Capture the cell that displays the provided text and extract its [X, Y] central coordinate. 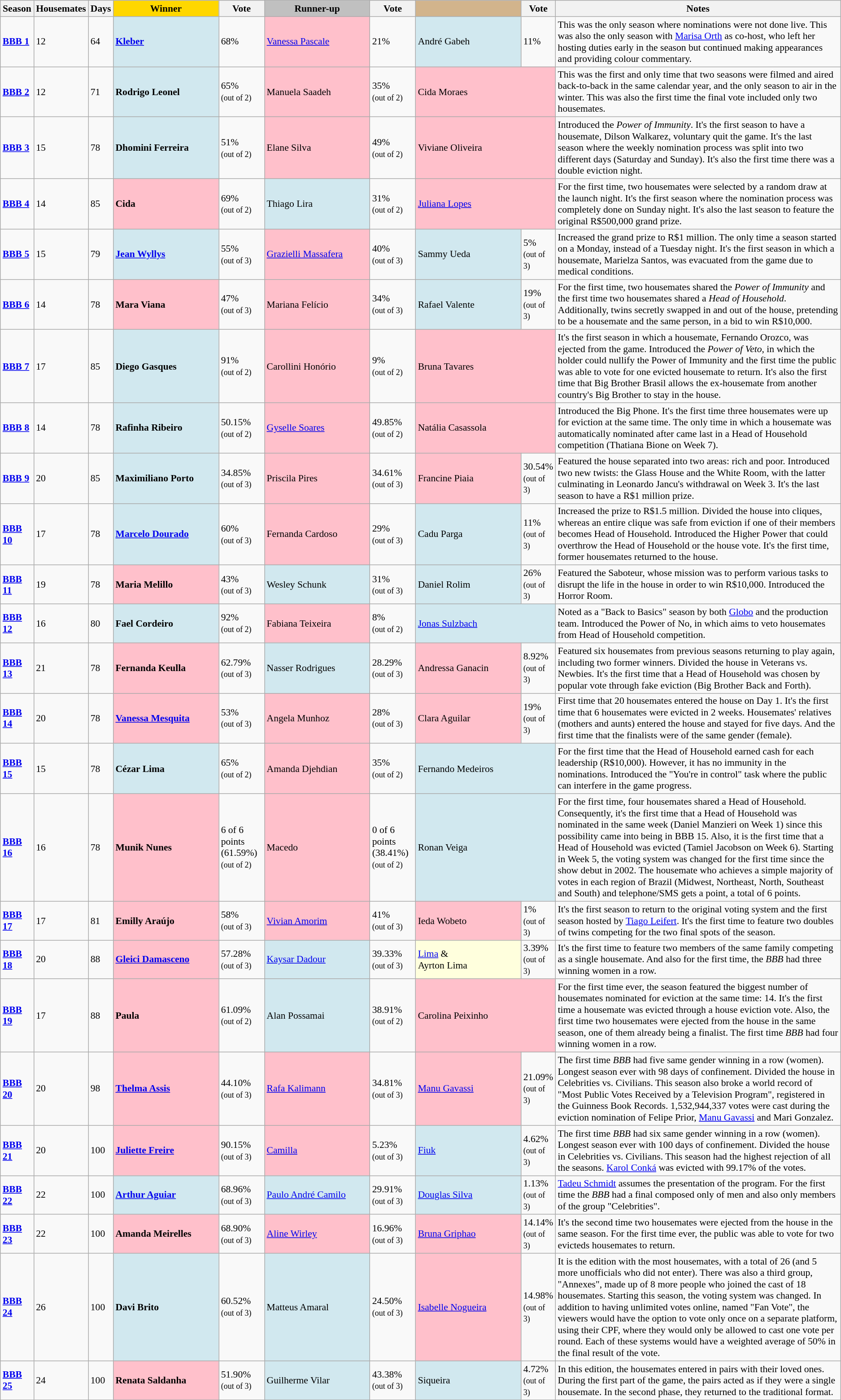
68.90%(out of 3) [242, 1234]
6 of 6 points (61.59%)(out of 2) [242, 848]
Fabiana Teixeira [318, 624]
21 [61, 668]
Mara Viana [166, 305]
Emilly Araújo [166, 920]
51.90%(out of 3) [242, 1381]
BBB 15 [17, 769]
Carollini Honório [318, 366]
Guilherme Vilar [318, 1381]
31%(out of 2) [393, 204]
Rafael Valente [468, 305]
BBB 13 [17, 668]
Vanessa Pascale [318, 42]
Macedo [318, 848]
60.52%(out of 3) [242, 1307]
8%(out of 2) [393, 624]
BBB 5 [17, 254]
Munik Nunes [166, 848]
Diego Gasques [166, 366]
53%(out of 3) [242, 718]
Siqueira [468, 1381]
Maximiliano Porto [166, 478]
Amanda Djehdian [318, 769]
34.81%(out of 3) [393, 1089]
71 [101, 92]
5.23%(out of 3) [393, 1151]
BBB 10 [17, 534]
98 [101, 1089]
Kleber [166, 42]
26 [61, 1307]
Rodrigo Leonel [166, 92]
Bruna Griphao [468, 1234]
Clara Aguilar [468, 718]
André Gabeh [468, 42]
Housemates [61, 9]
24.50%(out of 3) [393, 1307]
69%(out of 2) [242, 204]
29%(out of 3) [393, 534]
1.13%(out of 3) [538, 1195]
14.14%(out of 3) [538, 1234]
38.91%(out of 2) [393, 1016]
Thelma Assis [166, 1089]
Davi Brito [166, 1307]
Camilla [318, 1151]
Angela Munhoz [318, 718]
4.72%(out of 3) [538, 1381]
40%(out of 3) [393, 254]
Wesley Schunk [318, 585]
BBB 23 [17, 1234]
Fernando Medeiros [486, 769]
Cézar Lima [166, 769]
Grazielli Massafera [318, 254]
5%(out of 3) [538, 254]
Andressa Ganacin [468, 668]
BBB 2 [17, 92]
Juliana Lopes [486, 204]
49%(out of 2) [393, 148]
50.15%(out of 2) [242, 428]
Renata Saldanha [166, 1381]
Fernanda Cardoso [318, 534]
31%(out of 3) [393, 585]
Arthur Aguiar [166, 1195]
BBB 18 [17, 960]
BBB 21 [17, 1151]
29.91%(out of 3) [393, 1195]
Paulo André Camilo [318, 1195]
28%(out of 3) [393, 718]
Manu Gavassi [468, 1089]
Vanessa Mesquita [166, 718]
Rafinha Ribeiro [166, 428]
BBB 3 [17, 148]
BBB 11 [17, 585]
60%(out of 3) [242, 534]
BBB 14 [17, 718]
1%(out of 3) [538, 920]
57.28%(out of 3) [242, 960]
34%(out of 3) [393, 305]
BBB 19 [17, 1016]
Days [101, 9]
Season [17, 9]
28.29%(out of 3) [393, 668]
Cadu Parga [468, 534]
Isabelle Nogueira [468, 1307]
39.33%(out of 3) [393, 960]
BBB 17 [17, 920]
Fernanda Keulla [166, 668]
4.62%(out of 3) [538, 1151]
34.61%(out of 3) [393, 478]
BBB 9 [17, 478]
Ieda Wobeto [468, 920]
Alan Possamai [318, 1016]
BBB 24 [17, 1307]
Natália Casassola [486, 428]
BBB 1 [17, 42]
90.15%(out of 3) [242, 1151]
34.85%(out of 3) [242, 478]
Nasser Rodrigues [318, 668]
Cida [166, 204]
30.54%(out of 3) [538, 478]
Gyselle Soares [318, 428]
Winner [166, 9]
43%(out of 3) [242, 585]
58%(out of 3) [242, 920]
Jean Wyllys [166, 254]
68.96%(out of 3) [242, 1195]
Fiuk [468, 1151]
81 [101, 920]
91%(out of 2) [242, 366]
26%(out of 3) [538, 585]
BBB 25 [17, 1381]
BBB 6 [17, 305]
BBB 8 [17, 428]
9%(out of 2) [393, 366]
51%(out of 2) [242, 148]
Sammy Ueda [468, 254]
55%(out of 3) [242, 254]
Maria Melillo [166, 585]
44.10%(out of 3) [242, 1089]
BBB 4 [17, 204]
Vivian Amorim [318, 920]
Rafa Kalimann [318, 1089]
80 [101, 624]
Ronan Veiga [486, 848]
11% [538, 42]
0 of 6 points (38.41%)(out of 2) [393, 848]
Juliette Freire [166, 1151]
Manuela Saadeh [318, 92]
Gleici Damasceno [166, 960]
Amanda Meirelles [166, 1234]
11%(out of 3) [538, 534]
Bruna Tavares [486, 366]
BBB 12 [17, 624]
BBB 20 [17, 1089]
BBB 16 [17, 848]
Francine Piaia [468, 478]
Matteus Amaral [318, 1307]
21.09%(out of 3) [538, 1089]
49.85%(out of 2) [393, 428]
41%(out of 3) [393, 920]
16.96%(out of 3) [393, 1234]
24 [61, 1381]
Cida Moraes [486, 92]
Marcelo Dourado [166, 534]
79 [101, 254]
Lima &Ayrton Lima [468, 960]
Aline Wirley [318, 1234]
Viviane Oliveira [486, 148]
Paula [166, 1016]
43.38%(out of 3) [393, 1381]
Jonas Sulzbach [486, 624]
47%(out of 3) [242, 305]
Mariana Felício [318, 305]
Priscila Pires [318, 478]
21% [393, 42]
8.92%(out of 3) [538, 668]
64 [101, 42]
BBB 22 [17, 1195]
Fael Cordeiro [166, 624]
Daniel Rolim [468, 585]
92%(out of 2) [242, 624]
Thiago Lira [318, 204]
3.39%(out of 3) [538, 960]
61.09%(out of 2) [242, 1016]
14.98%(out of 3) [538, 1307]
68% [242, 42]
Notes [698, 9]
19 [61, 585]
Elane Silva [318, 148]
62.79%(out of 3) [242, 668]
Kaysar Dadour [318, 960]
Carolina Peixinho [486, 1016]
Dhomini Ferreira [166, 148]
Douglas Silva [468, 1195]
Runner-up [318, 9]
BBB 7 [17, 366]
